Search for the cell housing the specified text and yield its (x, y) center coordinate. 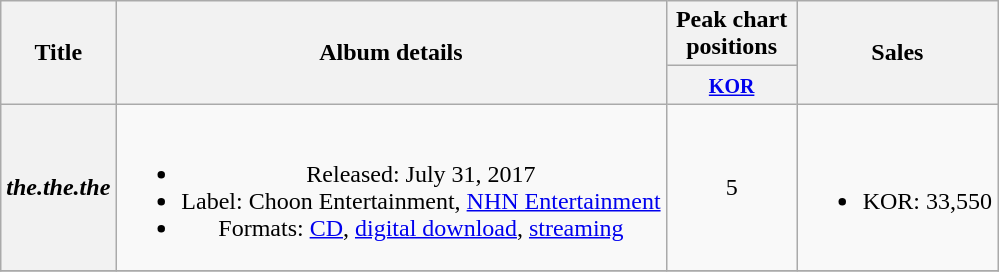
Title (58, 52)
KOR (732, 85)
Sales (897, 52)
Released: July 31, 2017Label: Choon Entertainment, NHN EntertainmentFormats: CD, digital download, streaming (391, 188)
the.the.the (58, 188)
KOR: 33,550 (897, 188)
Peak chart positions (732, 34)
Album details (391, 52)
5 (732, 188)
